Capture the cell that displays the provided text and extract its [X, Y] central coordinate. 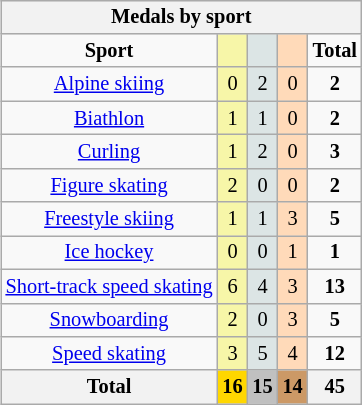
6 [232, 286]
Biathlon [110, 118]
16 [232, 387]
Ice hockey [110, 253]
15 [263, 387]
12 [335, 354]
45 [335, 387]
Medals by sport [182, 17]
Sport [110, 51]
Short-track speed skating [110, 286]
Freestyle skiing [110, 219]
Curling [110, 152]
Snowboarding [110, 320]
Alpine skiing [110, 84]
Speed skating [110, 354]
14 [293, 387]
13 [335, 286]
Figure skating [110, 185]
